From the cell containing the given text, extract its center point as (x, y) coordinate. 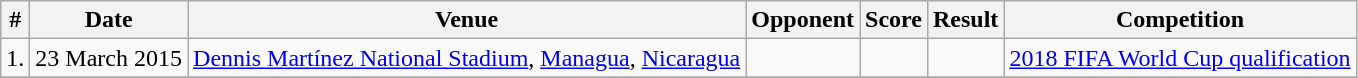
23 March 2015 (109, 58)
# (16, 20)
Result (965, 20)
Dennis Martínez National Stadium, Managua, Nicaragua (467, 58)
Competition (1180, 20)
Date (109, 20)
Opponent (803, 20)
2018 FIFA World Cup qualification (1180, 58)
Score (894, 20)
Venue (467, 20)
1. (16, 58)
